Return (X, Y) of the center of cell containing provided text 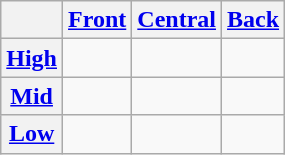
High (32, 58)
Low (32, 134)
Back (254, 20)
Front (98, 20)
Central (177, 20)
Mid (32, 96)
